Detect which cell encompasses the target text, then output its (x, y) center coordinate. 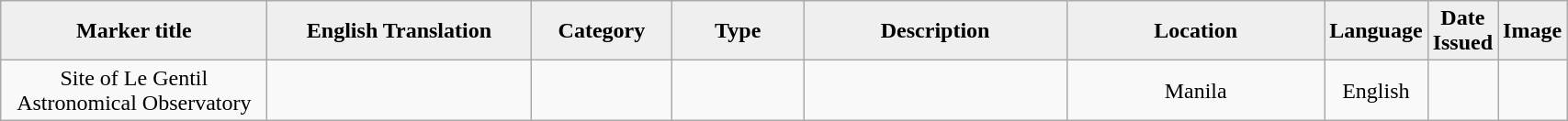
Description (935, 31)
Type (739, 31)
Language (1376, 31)
Date Issued (1462, 31)
Category (602, 31)
Location (1196, 31)
English Translation (399, 31)
Manila (1196, 90)
English (1376, 90)
Image (1532, 31)
Marker title (134, 31)
Site of Le Gentil Astronomical Observatory (134, 90)
